Return the (x, y) coordinate for the center point of the cell that contains the specified text.  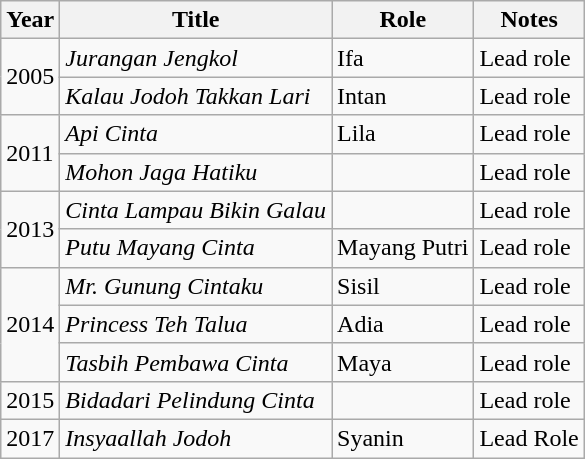
Api Cinta (196, 134)
Lead Role (529, 438)
Kalau Jodoh Takkan Lari (196, 96)
2015 (30, 400)
Title (196, 20)
Lila (403, 134)
Role (403, 20)
Sisil (403, 286)
Syanin (403, 438)
Mohon Jaga Hatiku (196, 172)
Tasbih Pembawa Cinta (196, 362)
Bidadari Pelindung Cinta (196, 400)
Jurangan Jengkol (196, 58)
Mayang Putri (403, 248)
Year (30, 20)
Cinta Lampau Bikin Galau (196, 210)
2017 (30, 438)
Maya (403, 362)
Putu Mayang Cinta (196, 248)
Notes (529, 20)
2013 (30, 229)
Mr. Gunung Cintaku (196, 286)
Ifa (403, 58)
Adia (403, 324)
Insyaallah Jodoh (196, 438)
2014 (30, 324)
Intan (403, 96)
Princess Teh Talua (196, 324)
2011 (30, 153)
2005 (30, 77)
